For the text-containing cell, return its midpoint in (X, Y) coordinate format. 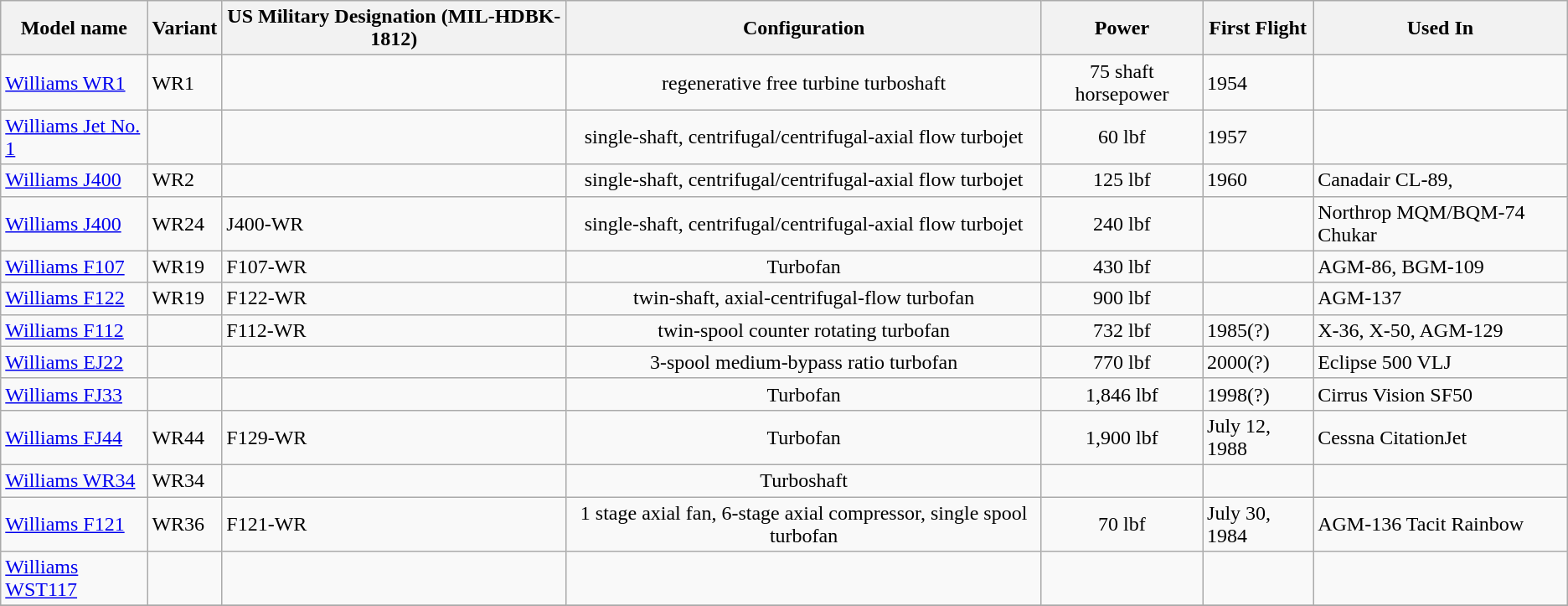
900 lbf (1122, 298)
WR34 (184, 480)
732 lbf (1122, 330)
430 lbf (1122, 267)
75 shaft horsepower (1122, 82)
Williams WST117 (74, 578)
F121-WR (394, 523)
Williams EJ22 (74, 362)
2000(?) (1258, 362)
Williams FJ33 (74, 394)
X-36, X-50, AGM-129 (1441, 330)
Canadair CL-89, (1441, 180)
1,846 lbf (1122, 394)
Williams Jet No. 1 (74, 137)
Williams F112 (74, 330)
125 lbf (1122, 180)
1957 (1258, 137)
US Military Designation (MIL-HDBK-1812) (394, 28)
1,900 lbf (1122, 438)
Power (1122, 28)
July 12, 1988 (1258, 438)
Eclipse 500 VLJ (1441, 362)
AGM-137 (1441, 298)
J400-WR (394, 223)
WR44 (184, 438)
240 lbf (1122, 223)
60 lbf (1122, 137)
Northrop MQM/BQM-74 Chukar (1441, 223)
Used In (1441, 28)
WR1 (184, 82)
Williams F122 (74, 298)
Williams F121 (74, 523)
F112-WR (394, 330)
Variant (184, 28)
WR24 (184, 223)
F122-WR (394, 298)
twin-shaft, axial-centrifugal-flow turbofan (804, 298)
Turboshaft (804, 480)
Williams WR34 (74, 480)
770 lbf (1122, 362)
Cirrus Vision SF50 (1441, 394)
twin-spool counter rotating turbofan (804, 330)
1998(?) (1258, 394)
Williams WR1 (74, 82)
AGM-86, BGM-109 (1441, 267)
1960 (1258, 180)
70 lbf (1122, 523)
WR2 (184, 180)
AGM-136 Tacit Rainbow (1441, 523)
1985(?) (1258, 330)
regenerative free turbine turboshaft (804, 82)
Configuration (804, 28)
July 30, 1984 (1258, 523)
Cessna CitationJet (1441, 438)
Model name (74, 28)
WR36 (184, 523)
F107-WR (394, 267)
3-spool medium-bypass ratio turbofan (804, 362)
1954 (1258, 82)
Williams FJ44 (74, 438)
First Flight (1258, 28)
1 stage axial fan, 6-stage axial compressor, single spool turbofan (804, 523)
Williams F107 (74, 267)
F129-WR (394, 438)
